For the text-containing cell, return its midpoint in (X, Y) coordinate format. 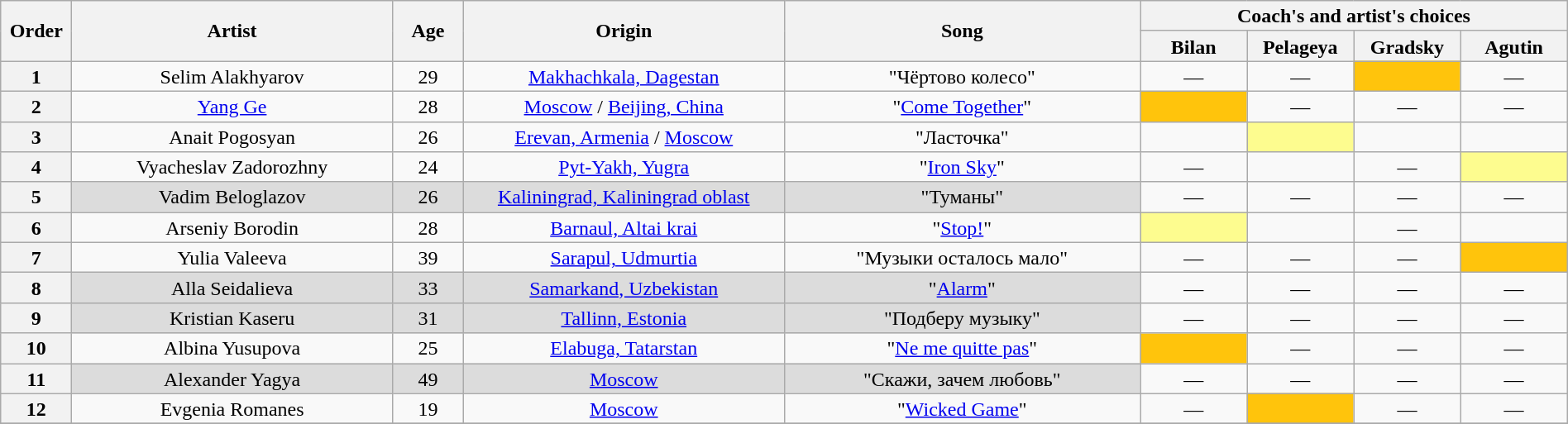
12 (36, 408)
Pelageya (1300, 46)
Coach's and artist's choices (1355, 17)
Albina Yusupova (232, 349)
10 (36, 349)
Kristian Kaseru (232, 317)
Anait Pogosyan (232, 137)
Yang Ge (232, 106)
"Подберу музыку" (963, 317)
5 (36, 197)
Arseniy Borodin (232, 228)
Evgenia Romanes (232, 408)
"Iron Sky" (963, 167)
7 (36, 258)
"Alarm" (963, 288)
"Чёртово колесо" (963, 76)
Tallinn, Estonia (624, 317)
31 (428, 317)
Alla Seidalieva (232, 288)
4 (36, 167)
Age (428, 31)
"Come Together" (963, 106)
9 (36, 317)
6 (36, 228)
Yulia Valeeva (232, 258)
33 (428, 288)
Sarapul, Udmurtia (624, 258)
Artist (232, 31)
"Ne me quitte pas" (963, 349)
24 (428, 167)
Song (963, 31)
2 (36, 106)
Moscow / Beijing, China (624, 106)
Elabuga, Tatarstan (624, 349)
1 (36, 76)
"Туманы" (963, 197)
Gradsky (1408, 46)
Samarkand, Uzbekistan (624, 288)
"Ласточка" (963, 137)
Kaliningrad, Kaliningrad oblast (624, 197)
25 (428, 349)
"Музыки осталось мало" (963, 258)
39 (428, 258)
"Скажи, зачем любовь" (963, 379)
Origin (624, 31)
"Stop!" (963, 228)
Erevan, Armenia / Moscow (624, 137)
Order (36, 31)
Barnaul, Altai krai (624, 228)
Bilan (1194, 46)
3 (36, 137)
"Wicked Game" (963, 408)
Makhachkala, Dagestan (624, 76)
Vyacheslav Zadorozhny (232, 167)
19 (428, 408)
49 (428, 379)
Pyt-Yakh, Yugra (624, 167)
29 (428, 76)
8 (36, 288)
Alexander Yagya (232, 379)
Selim Alakhyarov (232, 76)
Vadim Beloglazov (232, 197)
11 (36, 379)
Agutin (1513, 46)
